Return the (x, y) coordinate for the center point of the cell that contains the specified text.  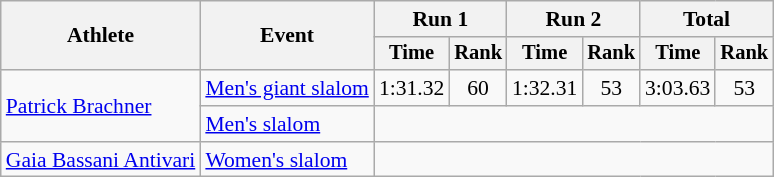
Patrick Brachner (101, 106)
Men's slalom (287, 124)
Men's giant slalom (287, 88)
Athlete (101, 36)
60 (478, 88)
1:31.32 (412, 88)
Run 2 (574, 19)
1:32.31 (544, 88)
Total (706, 19)
Run 1 (440, 19)
Event (287, 36)
3:03.63 (678, 88)
